Locate the cell with the specified text and output its [X, Y] center coordinate. 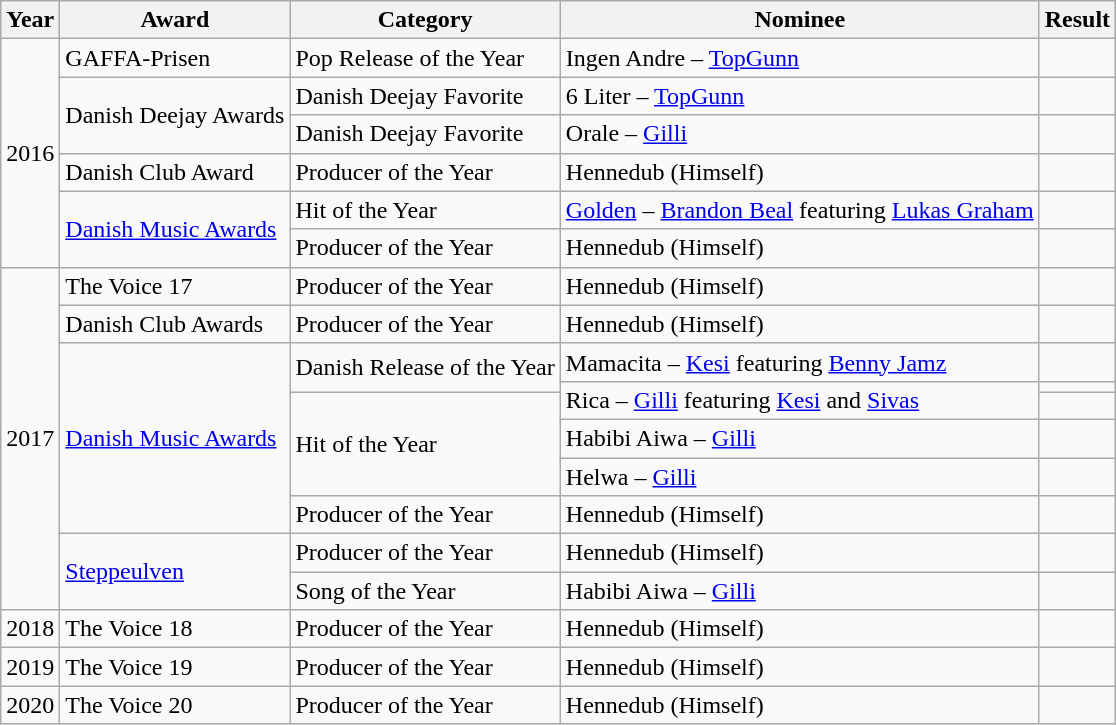
The Voice 20 [175, 705]
Ingen Andre – TopGunn [800, 58]
2016 [30, 153]
The Voice 19 [175, 667]
GAFFA-Prisen [175, 58]
Golden – Brandon Beal featuring Lukas Graham [800, 210]
Orale – Gilli [800, 134]
Steppeulven [175, 572]
Nominee [800, 20]
The Voice 18 [175, 629]
Helwa – Gilli [800, 477]
Year [30, 20]
Award [175, 20]
2020 [30, 705]
The Voice 17 [175, 286]
Result [1077, 20]
Danish Club Awards [175, 324]
2017 [30, 438]
Danish Deejay Awards [175, 115]
Song of the Year [425, 591]
Pop Release of the Year [425, 58]
Mamacita – Kesi featuring Benny Jamz [800, 362]
Danish Release of the Year [425, 368]
Category [425, 20]
Danish Club Award [175, 172]
2019 [30, 667]
Rica – Gilli featuring Kesi and Sivas [800, 400]
2018 [30, 629]
6 Liter – TopGunn [800, 96]
